Provide the (x, y) coordinate of the cell's center where the given text is located.  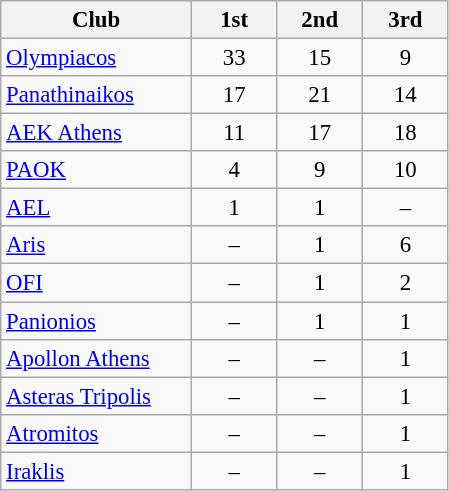
18 (406, 133)
Atromitos (96, 433)
AEK Athens (96, 133)
Iraklis (96, 471)
2 (406, 283)
3rd (406, 20)
PAOK (96, 170)
11 (234, 133)
Panathinaikos (96, 95)
AEL (96, 208)
Apollon Athens (96, 358)
Panionios (96, 321)
21 (320, 95)
4 (234, 170)
14 (406, 95)
Asteras Tripolis (96, 396)
6 (406, 245)
15 (320, 58)
Olympiacos (96, 58)
1st (234, 20)
OFI (96, 283)
Club (96, 20)
Aris (96, 245)
2nd (320, 20)
10 (406, 170)
33 (234, 58)
